Scan for the cell matching the given text and deliver its [x, y] coordinate at center. 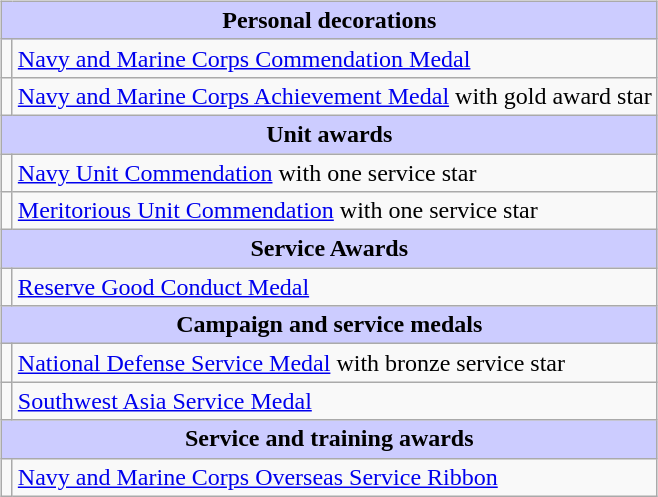
Navy and Marine Corps Commendation Medal [334, 58]
Service and training awards [329, 439]
Unit awards [329, 134]
Navy Unit Commendation with one service star [334, 173]
Southwest Asia Service Medal [334, 401]
Personal decorations [329, 20]
Navy and Marine Corps Overseas Service Ribbon [334, 477]
Service Awards [329, 249]
Reserve Good Conduct Medal [334, 287]
Meritorious Unit Commendation with one service star [334, 211]
Campaign and service medals [329, 325]
Navy and Marine Corps Achievement Medal with gold award star [334, 96]
National Defense Service Medal with bronze service star [334, 363]
